Extract the (x, y) coordinate from the center of the cell holding the provided text.  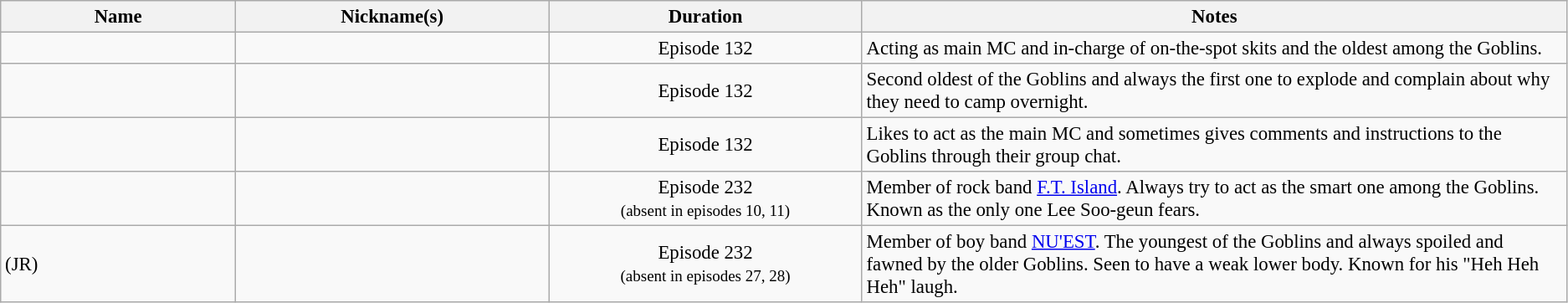
Notes (1214, 17)
Likes to act as the main MC and sometimes gives comments and instructions to the Goblins through their group chat. (1214, 146)
Name (119, 17)
Second oldest of the Goblins and always the first one to explode and complain about why they need to camp overnight. (1214, 90)
Member of rock band F.T. Island. Always try to act as the smart one among the Goblins. Known as the only one Lee Soo-geun fears. (1214, 199)
Episode 232(absent in episodes 27, 28) (705, 264)
(JR) (119, 264)
Nickname(s) (392, 17)
Acting as main MC and in-charge of on-the-spot skits and the oldest among the Goblins. (1214, 49)
Episode 232(absent in episodes 10, 11) (705, 199)
Duration (705, 17)
